Capture the cell that displays the provided text and extract its [X, Y] central coordinate. 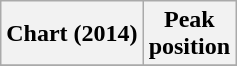
Peakposition [189, 34]
Chart (2014) [72, 34]
